Return the (X, Y) coordinate for the center point of the cell that contains the specified text.  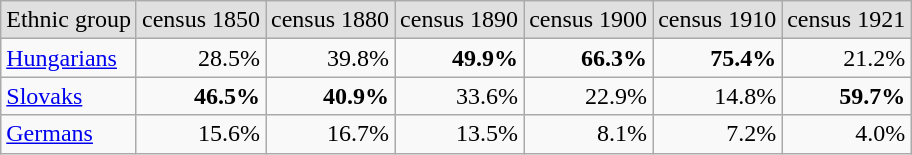
33.6% (460, 96)
census 1850 (200, 20)
46.5% (200, 96)
28.5% (200, 58)
Ethnic group (69, 20)
39.8% (330, 58)
7.2% (718, 134)
59.7% (846, 96)
22.9% (588, 96)
15.6% (200, 134)
census 1910 (718, 20)
14.8% (718, 96)
census 1900 (588, 20)
Slovaks (69, 96)
40.9% (330, 96)
census 1921 (846, 20)
49.9% (460, 58)
21.2% (846, 58)
13.5% (460, 134)
16.7% (330, 134)
Germans (69, 134)
4.0% (846, 134)
census 1890 (460, 20)
66.3% (588, 58)
8.1% (588, 134)
Hungarians (69, 58)
75.4% (718, 58)
census 1880 (330, 20)
